Determine the [X, Y] coordinate at the center of the cell enclosing the given text.  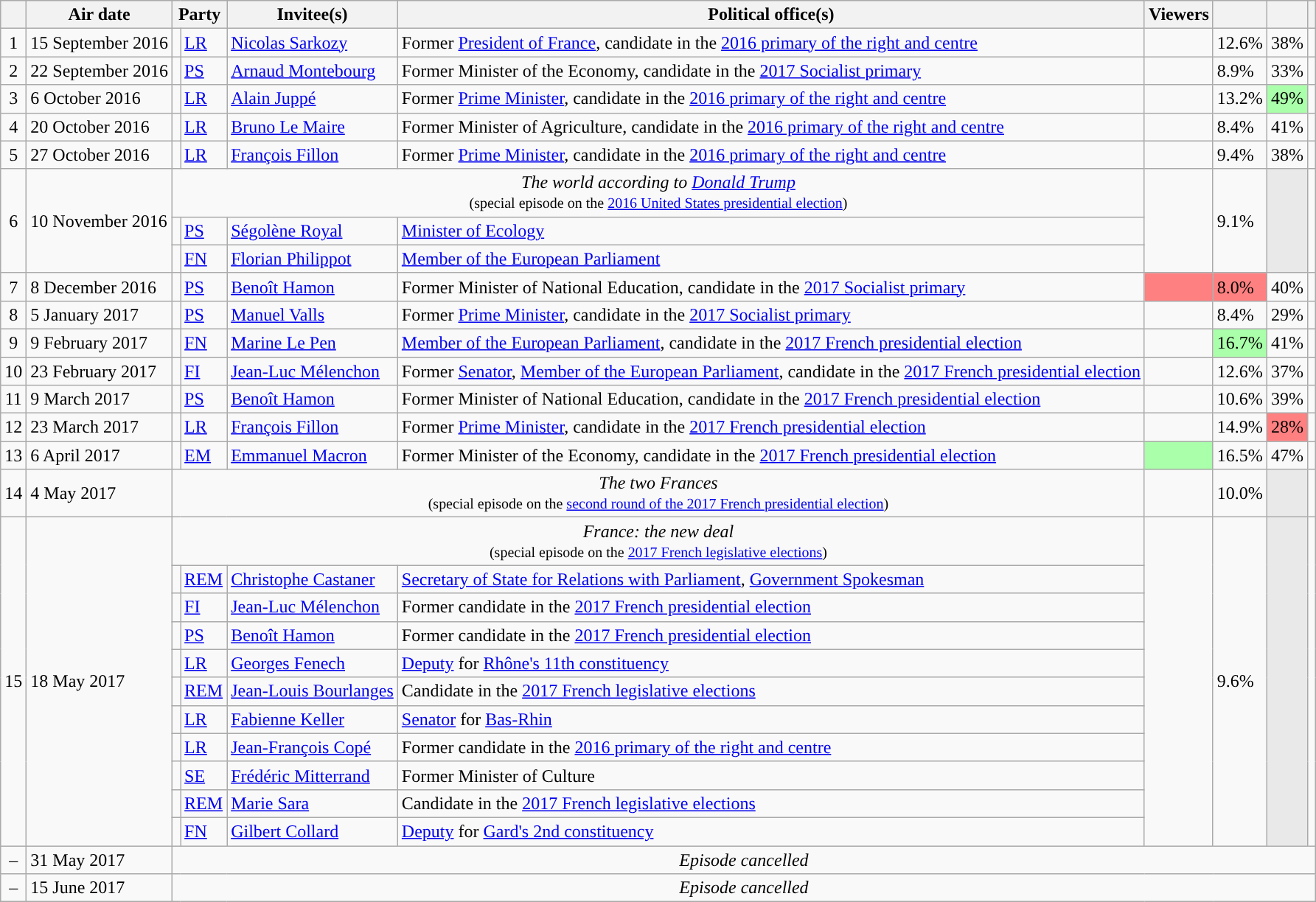
Florian Philippot [313, 259]
8.0% [1240, 287]
Marie Sara [313, 803]
The world according to Donald Trump(special episode on the 2016 United States presidential election) [659, 193]
6 April 2017 [100, 455]
Arnaud Montebourg [313, 71]
28% [1287, 427]
18 May 2017 [100, 682]
Gilbert Collard [313, 831]
16.5% [1240, 455]
France: the new deal(special episode on the 2017 French legislative elections) [659, 541]
Former Prime Minister, candidate in the 2017 Socialist primary [771, 315]
EM [203, 455]
Former Senator, Member of the European Parliament, candidate in the 2017 French presidential election [771, 371]
Alain Juppé [313, 99]
15 September 2016 [100, 43]
Former Minister of the Economy, candidate in the 2017 French presidential election [771, 455]
15 June 2017 [100, 888]
Jean-Louis Bourlanges [313, 691]
6 [13, 221]
40% [1287, 287]
6 October 2016 [100, 99]
9.4% [1240, 155]
9 [13, 343]
Member of the European Parliament [771, 259]
Former Minister of National Education, candidate in the 2017 Socialist primary [771, 287]
10 November 2016 [100, 221]
12 [13, 427]
Bruno Le Maire [313, 127]
Party [200, 15]
10 [13, 371]
13 [13, 455]
SE [203, 775]
2 [13, 71]
23 March 2017 [100, 427]
20 October 2016 [100, 127]
15 [13, 682]
9 February 2017 [100, 343]
Manuel Valls [313, 315]
Ségolène Royal [313, 231]
Nicolas Sarkozy [313, 43]
29% [1287, 315]
Former Minister of National Education, candidate in the 2017 French presidential election [771, 399]
Former President of France, candidate in the 2016 primary of the right and centre [771, 43]
1 [13, 43]
16.7% [1240, 343]
Former Minister of Agriculture, candidate in the 2016 primary of the right and centre [771, 127]
Member of the European Parliament, candidate in the 2017 French presidential election [771, 343]
14.9% [1240, 427]
Fabienne Keller [313, 719]
23 February 2017 [100, 371]
33% [1287, 71]
27 October 2016 [100, 155]
7 [13, 287]
Former candidate in the 2016 primary of the right and centre [771, 747]
5 [13, 155]
Deputy for Rhône's 11th constituency [771, 663]
8.9% [1240, 71]
37% [1287, 371]
8 [13, 315]
Air date [100, 15]
22 September 2016 [100, 71]
Former Minister of Culture [771, 775]
4 [13, 127]
10.6% [1240, 399]
10.0% [1240, 494]
31 May 2017 [100, 860]
Minister of Ecology [771, 231]
3 [13, 99]
Political office(s) [771, 15]
Christophe Castaner [313, 579]
The two Frances(special episode on the second round of the 2017 French presidential election) [659, 494]
5 January 2017 [100, 315]
Invitee(s) [313, 15]
47% [1287, 455]
Secretary of State for Relations with Parliament, Government Spokesman [771, 579]
13.2% [1240, 99]
9 March 2017 [100, 399]
4 May 2017 [100, 494]
49% [1287, 99]
39% [1287, 399]
Viewers [1178, 15]
Emmanuel Macron [313, 455]
Jean-François Copé [313, 747]
11 [13, 399]
Senator for Bas-Rhin [771, 719]
Former Minister of the Economy, candidate in the 2017 Socialist primary [771, 71]
8 December 2016 [100, 287]
Georges Fenech [313, 663]
9.1% [1240, 221]
Marine Le Pen [313, 343]
9.6% [1240, 682]
14 [13, 494]
Frédéric Mitterrand [313, 775]
Former Prime Minister, candidate in the 2017 French presidential election [771, 427]
Deputy for Gard's 2nd constituency [771, 831]
